Find where the given text appears and provide that cell's center as (X, Y) coordinate. 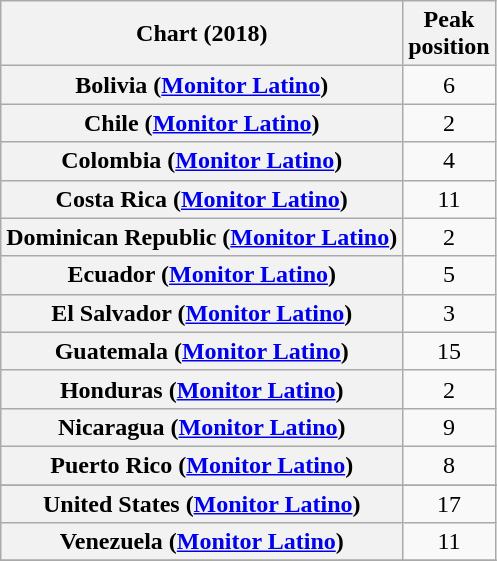
6 (449, 85)
Colombia (Monitor Latino) (202, 161)
8 (449, 465)
5 (449, 275)
Guatemala (Monitor Latino) (202, 351)
4 (449, 161)
Dominican Republic (Monitor Latino) (202, 237)
Puerto Rico (Monitor Latino) (202, 465)
United States (Monitor Latino) (202, 503)
Chart (2018) (202, 34)
9 (449, 427)
Honduras (Monitor Latino) (202, 389)
Venezuela (Monitor Latino) (202, 542)
Nicaragua (Monitor Latino) (202, 427)
Ecuador (Monitor Latino) (202, 275)
Costa Rica (Monitor Latino) (202, 199)
17 (449, 503)
Chile (Monitor Latino) (202, 123)
Bolivia (Monitor Latino) (202, 85)
3 (449, 313)
15 (449, 351)
El Salvador (Monitor Latino) (202, 313)
Peakposition (449, 34)
